Scan for the cell matching the given text and deliver its (X, Y) coordinate at center. 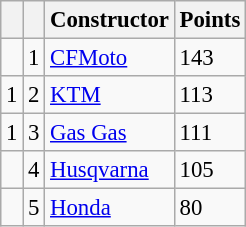
143 (210, 58)
105 (210, 170)
KTM (110, 95)
Husqvarna (110, 170)
CFMoto (110, 58)
Points (210, 20)
3 (34, 133)
4 (34, 170)
80 (210, 208)
5 (34, 208)
Honda (110, 208)
Constructor (110, 20)
113 (210, 95)
111 (210, 133)
Gas Gas (110, 133)
2 (34, 95)
